Find where the given text appears and provide that cell's center as (x, y) coordinate. 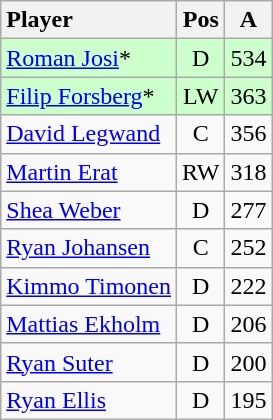
Martin Erat (89, 172)
200 (248, 362)
Player (89, 20)
195 (248, 400)
Kimmo Timonen (89, 286)
222 (248, 286)
Filip Forsberg* (89, 96)
534 (248, 58)
252 (248, 248)
363 (248, 96)
356 (248, 134)
277 (248, 210)
Ryan Ellis (89, 400)
Roman Josi* (89, 58)
A (248, 20)
Ryan Suter (89, 362)
Shea Weber (89, 210)
Pos (201, 20)
Ryan Johansen (89, 248)
David Legwand (89, 134)
LW (201, 96)
Mattias Ekholm (89, 324)
RW (201, 172)
206 (248, 324)
318 (248, 172)
